Return (X, Y) of the center of cell containing provided text 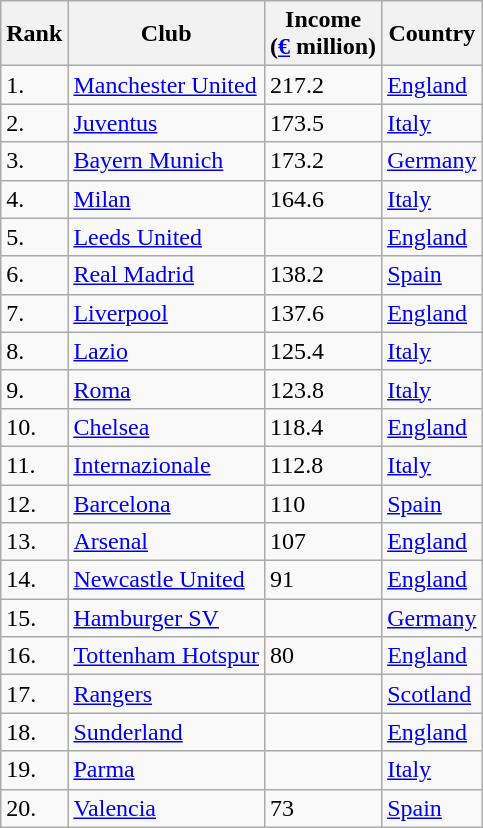
217.2 (324, 85)
173.2 (324, 161)
18. (34, 732)
Arsenal (166, 542)
Newcastle United (166, 580)
19. (34, 770)
80 (324, 656)
3. (34, 161)
6. (34, 275)
Country (432, 34)
Juventus (166, 123)
5. (34, 237)
12. (34, 503)
10. (34, 427)
Parma (166, 770)
123.8 (324, 389)
14. (34, 580)
Bayern Munich (166, 161)
Sunderland (166, 732)
107 (324, 542)
11. (34, 465)
4. (34, 199)
1. (34, 85)
Income (€ million) (324, 34)
Internazionale (166, 465)
Roma (166, 389)
Chelsea (166, 427)
Rangers (166, 694)
Club (166, 34)
Barcelona (166, 503)
2. (34, 123)
Leeds United (166, 237)
73 (324, 808)
Manchester United (166, 85)
173.5 (324, 123)
9. (34, 389)
8. (34, 351)
16. (34, 656)
91 (324, 580)
20. (34, 808)
Milan (166, 199)
138.2 (324, 275)
Valencia (166, 808)
137.6 (324, 313)
17. (34, 694)
Hamburger SV (166, 618)
110 (324, 503)
13. (34, 542)
7. (34, 313)
Tottenham Hotspur (166, 656)
125.4 (324, 351)
Real Madrid (166, 275)
164.6 (324, 199)
118.4 (324, 427)
Liverpool (166, 313)
Scotland (432, 694)
Rank (34, 34)
Lazio (166, 351)
15. (34, 618)
112.8 (324, 465)
